Identify which cell holds the provided text, then report its [X, Y] central coordinate. 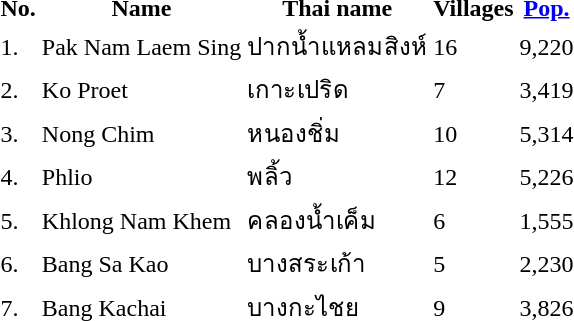
Bang Sa Kao [141, 264]
Khlong Nam Khem [141, 220]
เกาะเปริด [338, 90]
6 [474, 220]
7 [474, 90]
คลองน้ำเค็ม [338, 220]
Pak Nam Laem Sing [141, 46]
Nong Chim [141, 133]
บางสระเก้า [338, 264]
พลิ้ว [338, 176]
Ko Proet [141, 90]
5 [474, 264]
10 [474, 133]
Phlio [141, 176]
16 [474, 46]
12 [474, 176]
ปากน้ำแหลมสิงห์ [338, 46]
หนองชิ่ม [338, 133]
